Scan for the cell matching the given text and deliver its (x, y) coordinate at center. 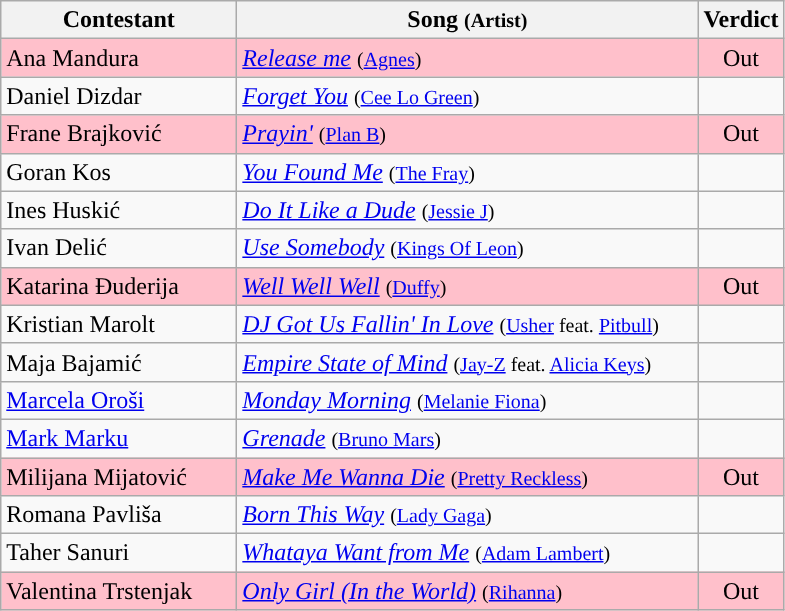
Milijana Mijatović (119, 477)
Whataya Want from Me (Adam Lambert) (468, 553)
DJ Got Us Fallin' In Love (Usher feat. Pitbull) (468, 324)
Only Girl (In the World) (Rihanna) (468, 591)
Kristian Marolt (119, 324)
Taher Sanuri (119, 553)
Forget You (Cee Lo Green) (468, 96)
Contestant (119, 20)
Frane Brajković (119, 134)
Release me (Agnes) (468, 58)
Daniel Dizdar (119, 96)
Monday Morning (Melanie Fiona) (468, 400)
Goran Kos (119, 172)
Ivan Delić (119, 248)
Do It Like a Dude (Jessie J) (468, 210)
Grenade (Bruno Mars) (468, 438)
Valentina Trstenjak (119, 591)
Ines Huskić (119, 210)
Romana Pavliša (119, 515)
Make Me Wanna Die (Pretty Reckless) (468, 477)
You Found Me (The Fray) (468, 172)
Mark Marku (119, 438)
Empire State of Mind (Jay-Z feat. Alicia Keys) (468, 362)
Katarina Đuderija (119, 286)
Use Somebody (Kings Of Leon) (468, 248)
Born This Way (Lady Gaga) (468, 515)
Song (Artist) (468, 20)
Well Well Well (Duffy) (468, 286)
Marcela Oroši (119, 400)
Verdict (741, 20)
Prayin' (Plan B) (468, 134)
Ana Mandura (119, 58)
Maja Bajamić (119, 362)
